Detect which cell encompasses the target text, then output its (x, y) center coordinate. 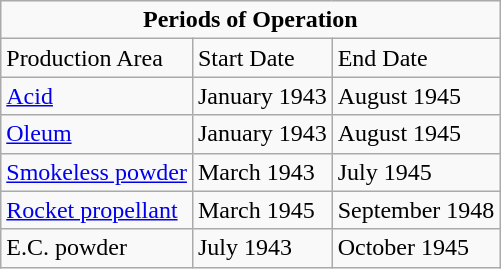
July 1943 (262, 248)
Start Date (262, 58)
Smokeless powder (97, 172)
July 1945 (416, 172)
Rocket propellant (97, 210)
End Date (416, 58)
Periods of Operation (250, 20)
October 1945 (416, 248)
Production Area (97, 58)
Acid (97, 96)
March 1943 (262, 172)
E.C. powder (97, 248)
Oleum (97, 134)
September 1948 (416, 210)
March 1945 (262, 210)
